Output the [x, y] coordinate of the center of the cell containing the given text.  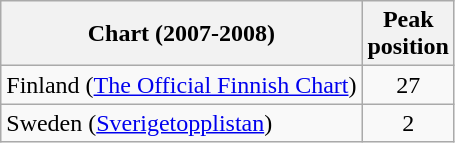
Peakposition [408, 34]
27 [408, 85]
Finland (The Official Finnish Chart) [182, 85]
Chart (2007-2008) [182, 34]
Sweden (Sverigetopplistan) [182, 123]
2 [408, 123]
